Locate the cell with the specified text and output its (X, Y) center coordinate. 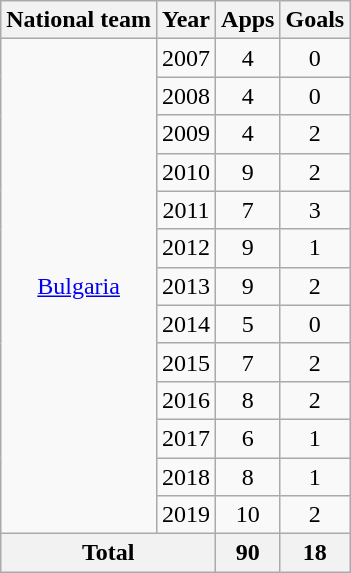
6 (248, 438)
Bulgaria (79, 286)
2019 (186, 515)
2014 (186, 324)
Apps (248, 20)
5 (248, 324)
90 (248, 553)
National team (79, 20)
3 (315, 210)
Total (108, 553)
2012 (186, 248)
2009 (186, 134)
2008 (186, 96)
2007 (186, 58)
2017 (186, 438)
2011 (186, 210)
2010 (186, 172)
2013 (186, 286)
2018 (186, 477)
18 (315, 553)
Year (186, 20)
10 (248, 515)
2016 (186, 400)
Goals (315, 20)
2015 (186, 362)
